For the text-containing cell, return its midpoint in [x, y] coordinate format. 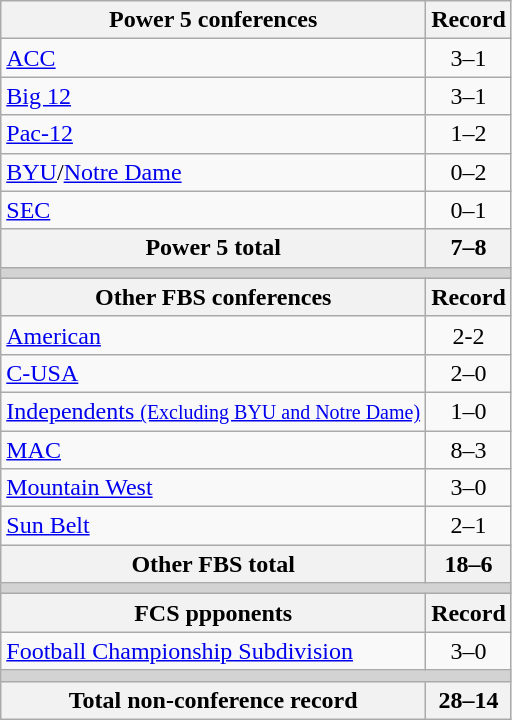
Pac-12 [214, 134]
Sun Belt [214, 526]
1–0 [469, 411]
Other FBS conferences [214, 297]
2-2 [469, 335]
Big 12 [214, 96]
Independents (Excluding BYU and Notre Dame) [214, 411]
Total non-conference record [214, 700]
Mountain West [214, 488]
BYU/Notre Dame [214, 172]
18–6 [469, 564]
7–8 [469, 248]
28–14 [469, 700]
ACC [214, 58]
Power 5 total [214, 248]
Power 5 conferences [214, 20]
Football Championship Subdivision [214, 651]
FCS ppponents [214, 613]
0–2 [469, 172]
C-USA [214, 373]
Other FBS total [214, 564]
0–1 [469, 210]
American [214, 335]
2–1 [469, 526]
1–2 [469, 134]
MAC [214, 449]
SEC [214, 210]
8–3 [469, 449]
2–0 [469, 373]
